Return the [x, y] coordinate for the center point of the cell that contains the specified text.  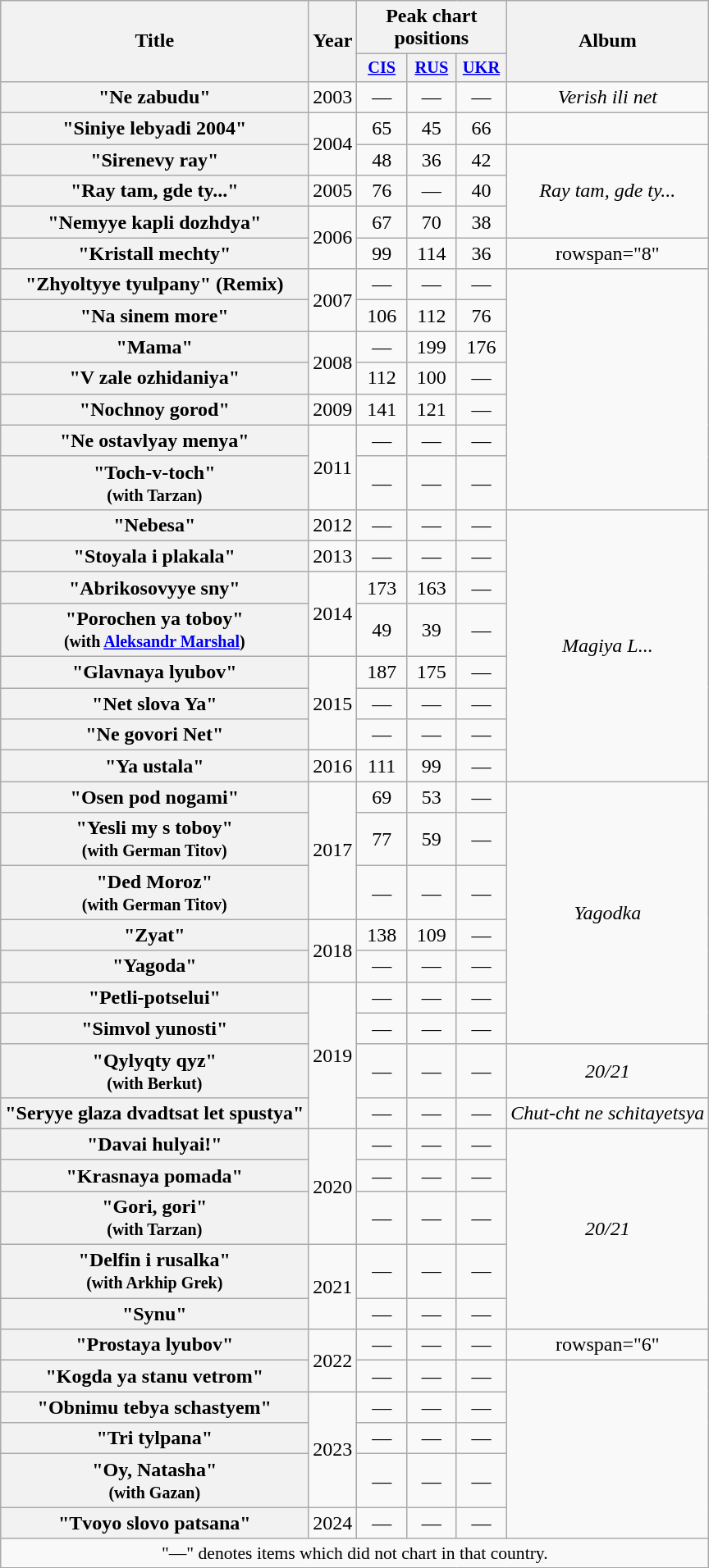
"Net slova Ya" [154, 704]
"Mama" [154, 347]
"Qylyqty qyz" (with Berkut) [154, 1071]
"Simvol yunosti" [154, 1028]
2005 [333, 191]
138 [382, 935]
2016 [333, 766]
RUS [432, 68]
38 [481, 222]
"Delfin i rusalka" (with Arkhip Grek) [154, 1271]
2003 [333, 97]
175 [432, 672]
2013 [333, 556]
77 [382, 840]
"Glavnaya lyubov" [154, 672]
"Abrikosovyye sny" [154, 587]
Ray tam, gde ty... [607, 191]
Peak chart positions [432, 28]
"Ne govori Net" [154, 735]
2004 [333, 144]
2020 [333, 1186]
"Davai hulyai!" [154, 1144]
"Krasnaya pomada" [154, 1175]
"Seryye glaza dvadtsat let spustya" [154, 1113]
39 [432, 630]
"Toch-v-toch" (with Tarzan) [154, 482]
Album [607, 41]
Chut-cht ne schitayetsya [607, 1113]
2018 [333, 950]
49 [382, 630]
187 [382, 672]
173 [382, 587]
"Zhyoltyye tyulpany" (Remix) [154, 285]
"Kogda ya stanu vetrom" [154, 1376]
"Nemyye kapli dozhdya" [154, 222]
"V zale ozhidaniya" [154, 378]
"Na sinem more" [154, 316]
2008 [333, 362]
CIS [382, 68]
Magiya L... [607, 645]
2014 [333, 613]
"Ne ostavlyay menya" [154, 440]
40 [481, 191]
"Gori, gori" (with Tarzan) [154, 1217]
rowspan="6" [607, 1345]
UKR [481, 68]
106 [382, 316]
2017 [333, 850]
100 [432, 378]
114 [432, 253]
"Kristall mechty" [154, 253]
70 [432, 222]
69 [382, 797]
2011 [333, 467]
"Prostaya lyubov" [154, 1345]
"—" denotes items which did not chart in that country. [354, 1553]
2019 [333, 1055]
Verish ili net [607, 97]
"Synu" [154, 1314]
"Stoyala i plakala" [154, 556]
53 [432, 797]
67 [382, 222]
"Nochnoy gorod" [154, 409]
2007 [333, 300]
"Siniye lebyadi 2004" [154, 129]
"Ray tam, gde ty..." [154, 191]
59 [432, 840]
"Oy, Natasha" (with Gazan) [154, 1481]
48 [382, 160]
"Porochen ya toboy" (with Aleksandr Marshal) [154, 630]
2023 [333, 1450]
121 [432, 409]
163 [432, 587]
"Ded Moroz" (with German Titov) [154, 892]
"Yesli my s toboy" (with German Titov) [154, 840]
"Ne zabudu" [154, 97]
2015 [333, 704]
"Zyat" [154, 935]
"Petli-potselui" [154, 997]
109 [432, 935]
"Sirenevy ray" [154, 160]
42 [481, 160]
Year [333, 41]
45 [432, 129]
"Obnimu tebya schastyem" [154, 1407]
2024 [333, 1523]
"Tvoyo slovo patsana" [154, 1523]
"Yagoda" [154, 966]
rowspan="8" [607, 253]
111 [382, 766]
"Osen pod nogami" [154, 797]
2021 [333, 1288]
199 [432, 347]
2022 [333, 1361]
176 [481, 347]
2009 [333, 409]
"Ya ustala" [154, 766]
"Nebesa" [154, 525]
2006 [333, 238]
141 [382, 409]
2012 [333, 525]
Yagodka [607, 913]
Title [154, 41]
66 [481, 129]
65 [382, 129]
"Tri tylpana" [154, 1438]
